Determine the [x, y] coordinate at the center of the cell enclosing the given text.  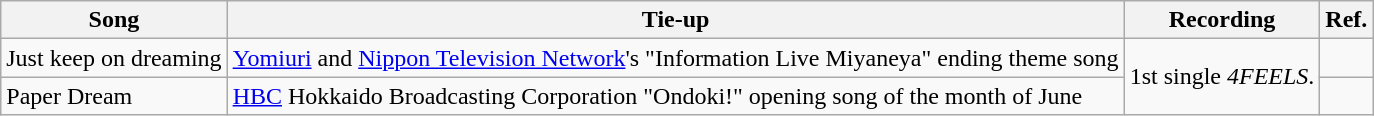
Paper Dream [114, 96]
Recording [1222, 20]
Just keep on dreaming [114, 58]
1st single 4FEELS. [1222, 77]
Yomiuri and Nippon Television Network's "Information Live Miyaneya" ending theme song [676, 58]
Song [114, 20]
Tie-up [676, 20]
HBC Hokkaido Broadcasting Corporation "Ondoki!" opening song of the month of June [676, 96]
Ref. [1346, 20]
